Pinpoint the cell where the given text exists, returning its [X, Y] midpoint coordinate. 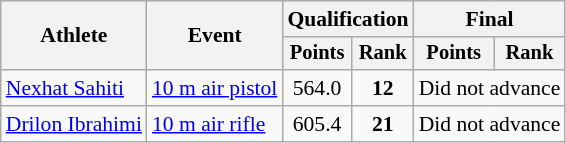
564.0 [316, 88]
Qualification [348, 19]
10 m air rifle [214, 124]
Athlete [74, 36]
21 [383, 124]
605.4 [316, 124]
Final [490, 19]
Event [214, 36]
10 m air pistol [214, 88]
Drilon Ibrahimi [74, 124]
12 [383, 88]
Nexhat Sahiti [74, 88]
